Return the [X, Y] coordinate for the center point of the cell that contains the specified text.  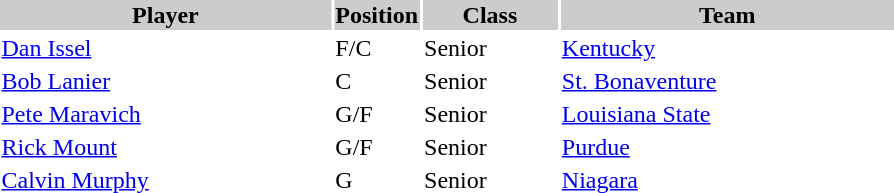
St. Bonaventure [727, 81]
Purdue [727, 147]
Player [166, 15]
Rick Mount [166, 147]
Pete Maravich [166, 114]
Team [727, 15]
Dan Issel [166, 48]
Kentucky [727, 48]
Louisiana State [727, 114]
Position [377, 15]
Class [490, 15]
Bob Lanier [166, 81]
C [377, 81]
F/C [377, 48]
